Determine the [X, Y] coordinate at the center of the cell enclosing the given text.  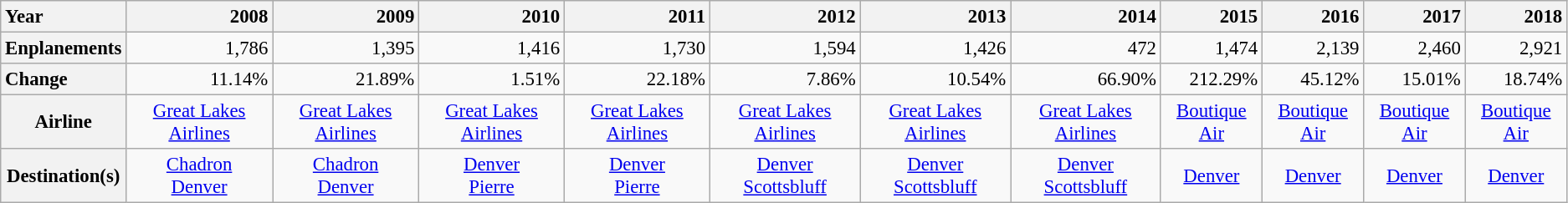
Year [64, 17]
1,474 [1212, 48]
21.89% [346, 79]
2017 [1414, 17]
2,139 [1314, 48]
212.29% [1212, 79]
2,460 [1414, 48]
22.18% [637, 79]
2010 [492, 17]
18.74% [1516, 79]
1,594 [785, 48]
2008 [199, 17]
1,426 [935, 48]
2011 [637, 17]
Change [64, 79]
1.51% [492, 79]
2015 [1212, 17]
Airline [64, 122]
2018 [1516, 17]
1,416 [492, 48]
10.54% [935, 79]
45.12% [1314, 79]
2014 [1086, 17]
1,395 [346, 48]
472 [1086, 48]
7.86% [785, 79]
15.01% [1414, 79]
2009 [346, 17]
2016 [1314, 17]
11.14% [199, 79]
Destination(s) [64, 175]
1,786 [199, 48]
2,921 [1516, 48]
Enplanements [64, 48]
1,730 [637, 48]
2012 [785, 17]
2013 [935, 17]
66.90% [1086, 79]
